Return the [X, Y] coordinate for the center point of the cell that contains the specified text.  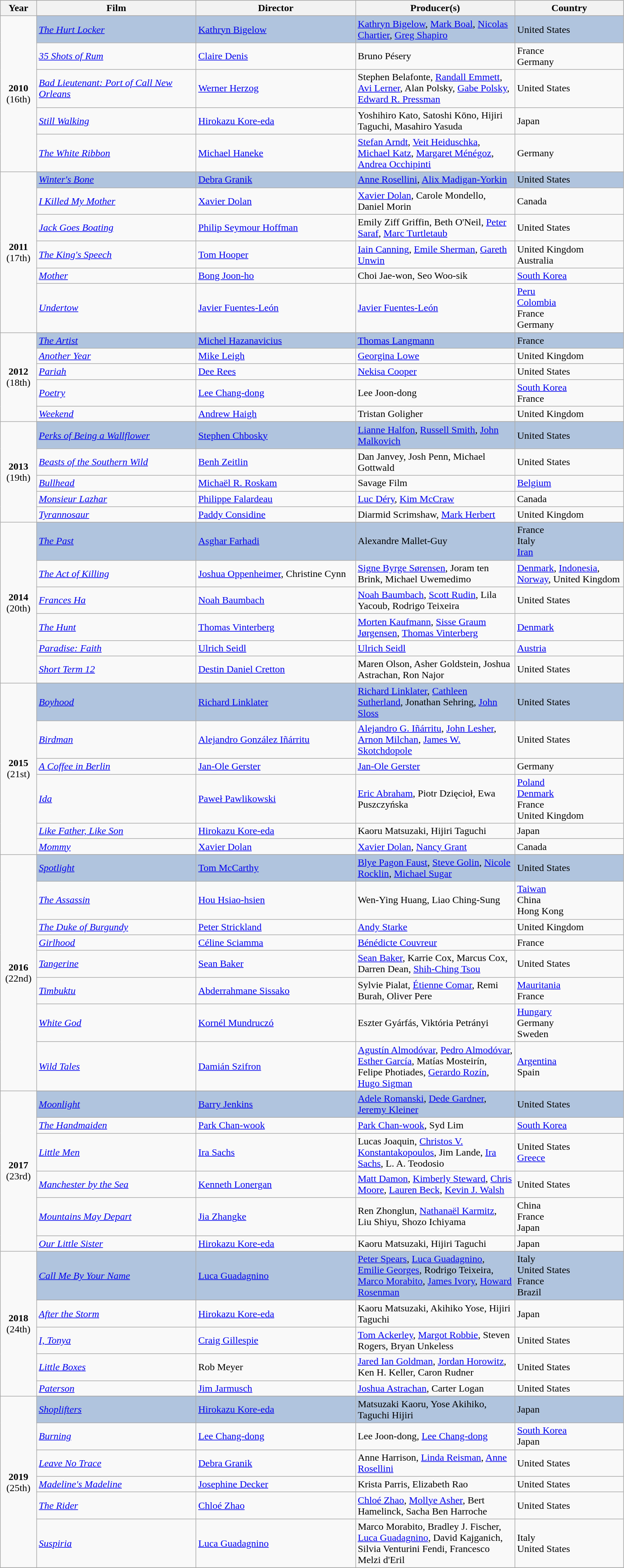
Thomas Vinterberg [276, 627]
MauritaniaFrance [569, 990]
Wild Tales [116, 1066]
Year [19, 8]
Chloé Zhao [276, 1505]
Yoshihiro Kato, Satoshi Kōno, Hijiri Taguchi, Masahiro Yasuda [435, 121]
Mountains May Depart [116, 1217]
I Killed My Mother [116, 201]
The Hunt [116, 627]
I, Tonya [116, 1341]
Stephen Chbosky [276, 435]
The Hurt Locker [116, 30]
The White Ribbon [116, 153]
2015(21st) [19, 768]
Rob Meyer [276, 1367]
Birdman [116, 740]
Call Me By Your Name [116, 1276]
Peter Strickland [276, 927]
Leave No Trace [116, 1463]
Jared Ian Goldman, Jordan Horowitz, Ken H. Keller, Caron Rudner [435, 1367]
Iain Canning, Emile Sherman, Gareth Unwin [435, 254]
Krista Parris, Elizabeth Rao [435, 1484]
Paddy Considine [276, 514]
ArgentinaSpain [569, 1066]
Damián Szifron [276, 1066]
Bénédicte Couvreur [435, 943]
Sean Baker, Karrie Cox, Marcus Cox, Darren Dean, Shih-Ching Tsou [435, 964]
Spotlight [116, 868]
Noah Baumbach [276, 600]
Director [276, 8]
Peter Spears, Luca Guadagnino, Emilie Georges, Rodrigo Teixeira, Marco Morabito, James Ivory, Howard Rosenman [435, 1276]
Richard Linklater, Cathleen Sutherland, Jonathan Sehring, John Sloss [435, 702]
2019(25th) [19, 1482]
Céline Sciamma [276, 943]
Paterson [116, 1388]
Tom Ackerley, Margot Robbie, Steven Rogers, Bryan Unkeless [435, 1341]
Tom Hooper [276, 254]
South KoreaFrance [569, 393]
Dee Rees [276, 372]
Wen-Ying Huang, Liao Ching-Sung [435, 900]
Manchester by the Sea [116, 1184]
Lee Joon-dong, Lee Chang-dong [435, 1436]
Georgina Lowe [435, 356]
Our Little Sister [116, 1244]
Xavier Dolan, Carole Mondello, Daniel Morin [435, 201]
Winter's Bone [116, 180]
FranceItalyIran [569, 541]
Producer(s) [435, 8]
2013(19th) [19, 472]
Kathryn Bigelow, Mark Boal, Nicolas Chartier, Greg Shapiro [435, 30]
Jim Jarmusch [276, 1388]
2017(23rd) [19, 1171]
Austria [569, 648]
The King's Speech [116, 254]
Bruno Pésery [435, 56]
Paweł Pawlikowski [276, 799]
The Act of Killing [116, 573]
Choi Jae-won, Seo Woo-sik [435, 276]
Undertow [116, 308]
Kathryn Bigelow [276, 30]
Agustín Almodóvar, Pedro Almodóvar, Esther García, Matías Mosteirín, Felipe Photiades, Gerardo Rozín, Hugo Sigman [435, 1066]
Beasts of the Southern Wild [116, 462]
Monsieur Lazhar [116, 499]
Asghar Farhadi [276, 541]
Park Chan-wook [276, 1125]
Film [116, 8]
Tom McCarthy [276, 868]
Perks of Being a Wallflower [116, 435]
Craig Gillespie [276, 1341]
Like Father, Like Son [116, 831]
Lee Joon-dong [435, 393]
Denmark [569, 627]
Stefan Arndt, Veit Heiduschka, Michael Katz, Margaret Ménégoz, Andrea Occhipinti [435, 153]
Anne Harrison, Linda Reisman, Anne Rosellini [435, 1463]
Weekend [116, 414]
Eszter Gyárfás, Viktória Petrányi [435, 1023]
Poetry [116, 393]
Abderrahmane Sissako [276, 990]
The Past [116, 541]
Noah Baumbach, Scott Rudin, Lila Yacoub, Rodrigo Teixeira [435, 600]
PeruColombiaFranceGermany [569, 308]
Andy Starke [435, 927]
Shoplifters [116, 1410]
Michaël R. Roskam [276, 483]
Dan Janvey, Josh Penn, Michael Gottwald [435, 462]
Little Boxes [116, 1367]
Bong Joon-ho [276, 276]
Michael Haneke [276, 153]
Philip Seymour Hoffman [276, 228]
Richard Linklater [276, 702]
Lucas Joaquin, Christos V. Konstantakopoulos, Jim Lande, Ira Sachs, L. A. Teodosio [435, 1152]
Barry Jenkins [276, 1104]
Alejandro G. Iñárritu, John Lesher, Arnon Milchan, James W. Skotchdopole [435, 740]
South KoreaJapan [569, 1436]
Xavier Dolan, Nancy Grant [435, 847]
HungaryGermanySweden [569, 1023]
Tyrannosaur [116, 514]
Adele Romanski, Dede Gardner, Jeremy Kleiner [435, 1104]
Park Chan-wook, Syd Lim [435, 1125]
Girlhood [116, 943]
Frances Ha [116, 600]
Lianne Halfon, Russell Smith, John Malkovich [435, 435]
Destin Daniel Cretton [276, 669]
Another Year [116, 356]
Mike Leigh [276, 356]
Ira Sachs [276, 1152]
Madeline's Madeline [116, 1484]
The Handmaiden [116, 1125]
Signe Byrge Sørensen, Joram ten Brink, Michael Uwemedimo [435, 573]
Sean Baker [276, 964]
Matsuzaki Kaoru, Yose Akihiko, Taguchi Hijiri [435, 1410]
Ren Zhonglun, Nathanaël Karmitz, Liu Shiyu, Shozo Ichiyama [435, 1217]
FranceGermany [569, 56]
Michel Hazanavicius [276, 340]
Short Term 12 [116, 669]
TaiwanChinaHong Kong [569, 900]
Jack Goes Boating [116, 228]
Bad Lieutenant: Port of Call New Orleans [116, 88]
Anne Rosellini, Alix Madigan-Yorkin [435, 180]
Joshua Astrachan, Carter Logan [435, 1388]
Kornél Mundruczó [276, 1023]
The Artist [116, 340]
2012(18th) [19, 377]
2011(17th) [19, 252]
Moonlight [116, 1104]
ChinaFranceJapan [569, 1217]
A Coffee in Berlin [116, 767]
Kaoru Matsuzaki, Akihiko Yose, Hijiri Taguchi [435, 1313]
Country [569, 8]
After the Storm [116, 1313]
Tristan Goligher [435, 414]
Werner Herzog [276, 88]
Boyhood [116, 702]
Thomas Langmann [435, 340]
Stephen Belafonte, Randall Emmett, Avi Lerner, Alan Polsky, Gabe Polsky, Edward R. Pressman [435, 88]
Morten Kaufmann, Sisse Graum Jørgensen, Thomas Vinterberg [435, 627]
Kenneth Lonergan [276, 1184]
Nekisa Cooper [435, 372]
Mother [116, 276]
Maren Olson, Asher Goldstein, Joshua Astrachan, Ron Najor [435, 669]
Eric Abraham, Piotr Dzięcioł, Ewa Puszczyńska [435, 799]
Andrew Haigh [276, 414]
Mommy [116, 847]
Denmark, Indonesia, Norway, United Kingdom [569, 573]
Belgium [569, 483]
Alexandre Mallet-Guy [435, 541]
Little Men [116, 1152]
Burning [116, 1436]
Timbuktu [116, 990]
2016(22nd) [19, 973]
Philippe Falardeau [276, 499]
The Assassin [116, 900]
Savage Film [435, 483]
35 Shots of Rum [116, 56]
PolandDenmarkFranceUnited Kingdom [569, 799]
Emily Ziff Griffin, Beth O'Neil, Peter Saraf, Marc Turtletaub [435, 228]
Sylvie Pialat, Étienne Comar, Remi Burah, Oliver Pere [435, 990]
United StatesGreece [569, 1152]
Benh Zeitlin [276, 462]
2014(20th) [19, 602]
Ida [116, 799]
Diarmid Scrimshaw, Mark Herbert [435, 514]
United KingdomAustralia [569, 254]
Suspiria [116, 1543]
Bullhead [116, 483]
ItalyUnited States [569, 1543]
Paradise: Faith [116, 648]
Alejandro González Iñárritu [276, 740]
The Rider [116, 1505]
Pariah [116, 372]
Tangerine [116, 964]
Blye Pagon Faust, Steve Golin, Nicole Rocklin, Michael Sugar [435, 868]
2010(16th) [19, 94]
Still Walking [116, 121]
Hou Hsiao-hsien [276, 900]
Jia Zhangke [276, 1217]
White God [116, 1023]
The Duke of Burgundy [116, 927]
Chloé Zhao, Mollye Asher, Bert Hamelinck, Sacha Ben Harroche [435, 1505]
Luc Déry, Kim McCraw [435, 499]
Claire Denis [276, 56]
Josephine Decker [276, 1484]
2018(24th) [19, 1324]
Marco Morabito, Bradley J. Fischer, Luca Guadagnino, David Kajganich, Silvia Venturini Fendi, Francesco Melzi d'Eril [435, 1543]
Joshua Oppenheimer, Christine Cynn [276, 573]
Matt Damon, Kimberly Steward, Chris Moore, Lauren Beck, Kevin J. Walsh [435, 1184]
ItalyUnited StatesFranceBrazil [569, 1276]
